Identify which cell holds the provided text, then report its [X, Y] central coordinate. 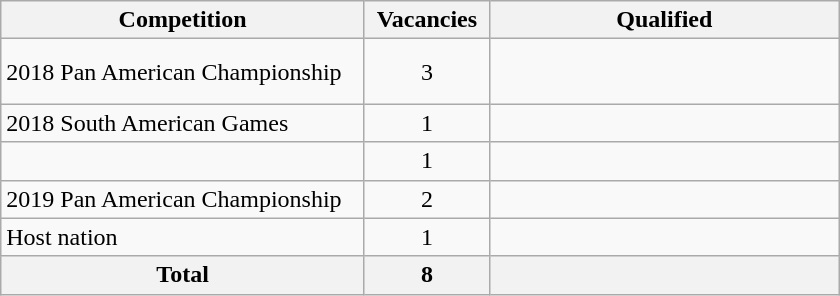
Host nation [183, 237]
Qualified [664, 20]
Total [183, 275]
2 [426, 199]
Vacancies [426, 20]
2019 Pan American Championship [183, 199]
8 [426, 275]
2018 South American Games [183, 123]
3 [426, 72]
Competition [183, 20]
2018 Pan American Championship [183, 72]
